Return [x, y] of the center of cell containing provided text 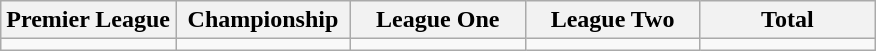
League One [438, 20]
League Two [612, 20]
Total [788, 20]
Championship [264, 20]
Premier League [88, 20]
